Detect which cell encompasses the target text, then output its (X, Y) center coordinate. 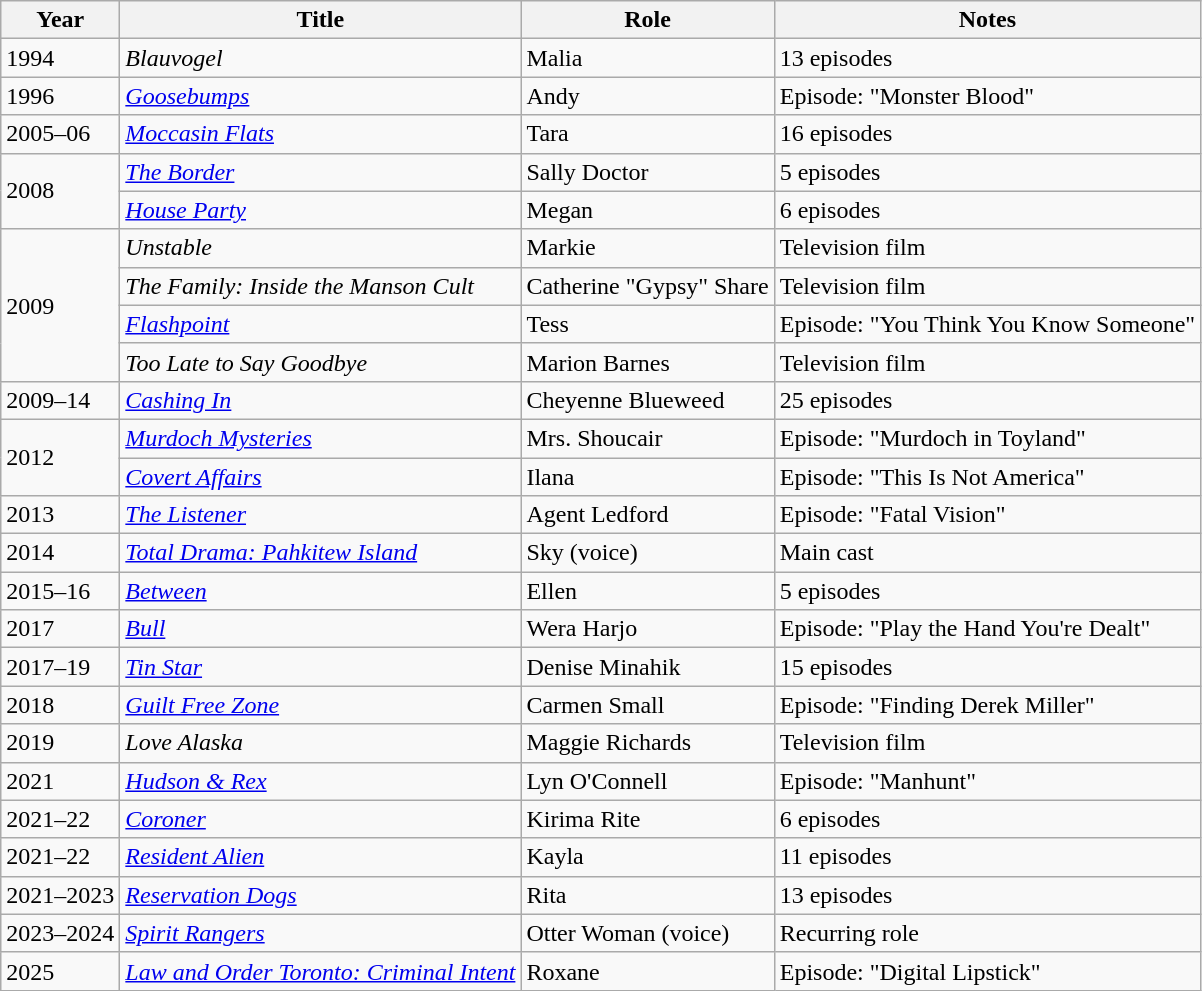
Recurring role (987, 933)
Malia (648, 58)
11 episodes (987, 857)
Mrs. Shoucair (648, 438)
Sally Doctor (648, 172)
2021–2023 (60, 895)
Hudson & Rex (320, 781)
2021 (60, 781)
Unstable (320, 248)
Episode: "Murdoch in Toyland" (987, 438)
Lyn O'Connell (648, 781)
15 episodes (987, 667)
2023–2024 (60, 933)
2018 (60, 705)
Goosebumps (320, 96)
Flashpoint (320, 324)
Episode: "Digital Lipstick" (987, 971)
Coroner (320, 819)
Ilana (648, 477)
Denise Minahik (648, 667)
Love Alaska (320, 743)
Bull (320, 629)
Maggie Richards (648, 743)
Guilt Free Zone (320, 705)
1994 (60, 58)
Ellen (648, 591)
2017–19 (60, 667)
16 episodes (987, 134)
Episode: "Fatal Vision" (987, 515)
2009 (60, 305)
The Listener (320, 515)
Kayla (648, 857)
2019 (60, 743)
2005–06 (60, 134)
Main cast (987, 553)
Notes (987, 20)
Tara (648, 134)
Episode: "This Is Not America" (987, 477)
Sky (voice) (648, 553)
Murdoch Mysteries (320, 438)
Kirima Rite (648, 819)
Markie (648, 248)
Episode: "Play the Hand You're Dealt" (987, 629)
Blauvogel (320, 58)
The Family: Inside the Manson Cult (320, 286)
Andy (648, 96)
Rita (648, 895)
2013 (60, 515)
2008 (60, 191)
Cashing In (320, 400)
Cheyenne Blueweed (648, 400)
1996 (60, 96)
2009–14 (60, 400)
Roxane (648, 971)
Reservation Dogs (320, 895)
Episode: "Finding Derek Miller" (987, 705)
Wera Harjo (648, 629)
Marion Barnes (648, 362)
Resident Alien (320, 857)
Episode: "Monster Blood" (987, 96)
Megan (648, 210)
2015–16 (60, 591)
Total Drama: Pahkitew Island (320, 553)
Tess (648, 324)
Moccasin Flats (320, 134)
Year (60, 20)
Spirit Rangers (320, 933)
Between (320, 591)
2025 (60, 971)
Title (320, 20)
Carmen Small (648, 705)
Agent Ledford (648, 515)
Catherine "Gypsy" Share (648, 286)
House Party (320, 210)
Tin Star (320, 667)
Covert Affairs (320, 477)
Role (648, 20)
Too Late to Say Goodbye (320, 362)
The Border (320, 172)
Otter Woman (voice) (648, 933)
25 episodes (987, 400)
Episode: "You Think You Know Someone" (987, 324)
2017 (60, 629)
Law and Order Toronto: Criminal Intent (320, 971)
2014 (60, 553)
Episode: "Manhunt" (987, 781)
2012 (60, 457)
